Scan for the cell matching the given text and deliver its (x, y) coordinate at center. 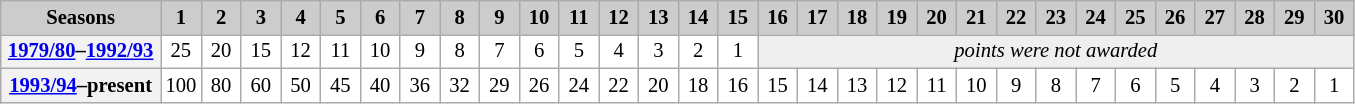
23 (1056, 17)
30 (1334, 17)
points were not awarded (1056, 51)
1979/80–1992/93 (81, 51)
21 (976, 17)
100 (180, 85)
27 (1215, 17)
60 (261, 85)
36 (420, 85)
28 (1255, 17)
45 (340, 85)
19 (897, 17)
Seasons (81, 17)
17 (817, 17)
1993/94–present (81, 85)
32 (460, 85)
50 (301, 85)
80 (221, 85)
40 (380, 85)
